Scan for the cell matching the given text and deliver its [x, y] coordinate at center. 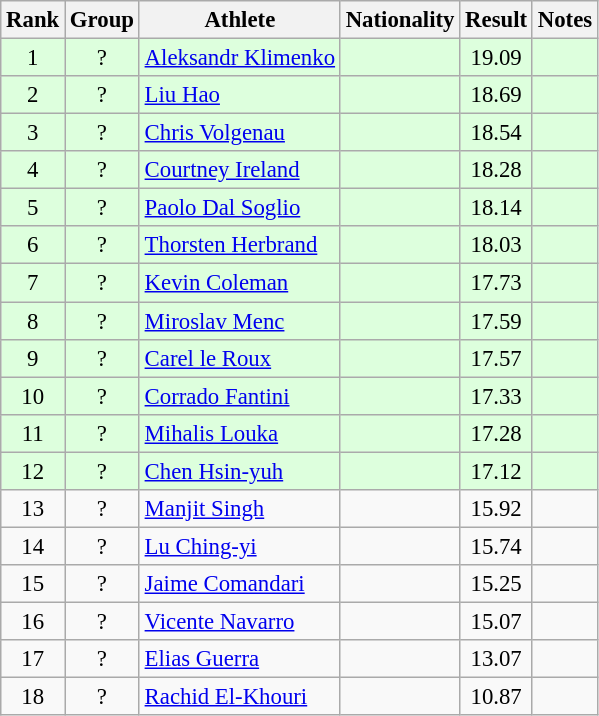
Aleksandr Klimenko [240, 58]
Group [102, 20]
Nationality [400, 20]
18.54 [496, 133]
14 [33, 546]
10.87 [496, 697]
2 [33, 95]
Chen Hsin-yuh [240, 471]
17.28 [496, 433]
Mihalis Louka [240, 433]
18.28 [496, 170]
Courtney Ireland [240, 170]
17.57 [496, 358]
Vicente Navarro [240, 621]
Athlete [240, 20]
6 [33, 245]
Thorsten Herbrand [240, 245]
Elias Guerra [240, 659]
18 [33, 697]
4 [33, 170]
Paolo Dal Soglio [240, 208]
15.92 [496, 509]
Manjit Singh [240, 509]
Kevin Coleman [240, 283]
17.73 [496, 283]
17.12 [496, 471]
Corrado Fantini [240, 396]
Miroslav Menc [240, 321]
Rank [33, 20]
Result [496, 20]
18.03 [496, 245]
3 [33, 133]
Liu Hao [240, 95]
Jaime Comandari [240, 584]
Notes [564, 20]
Carel le Roux [240, 358]
15.25 [496, 584]
18.14 [496, 208]
7 [33, 283]
Rachid El-Khouri [240, 697]
19.09 [496, 58]
17 [33, 659]
15 [33, 584]
13.07 [496, 659]
13 [33, 509]
8 [33, 321]
9 [33, 358]
17.33 [496, 396]
17.59 [496, 321]
Chris Volgenau [240, 133]
16 [33, 621]
11 [33, 433]
1 [33, 58]
10 [33, 396]
15.07 [496, 621]
Lu Ching-yi [240, 546]
12 [33, 471]
18.69 [496, 95]
5 [33, 208]
15.74 [496, 546]
